Determine the (X, Y) coordinate at the center of the cell enclosing the given text.  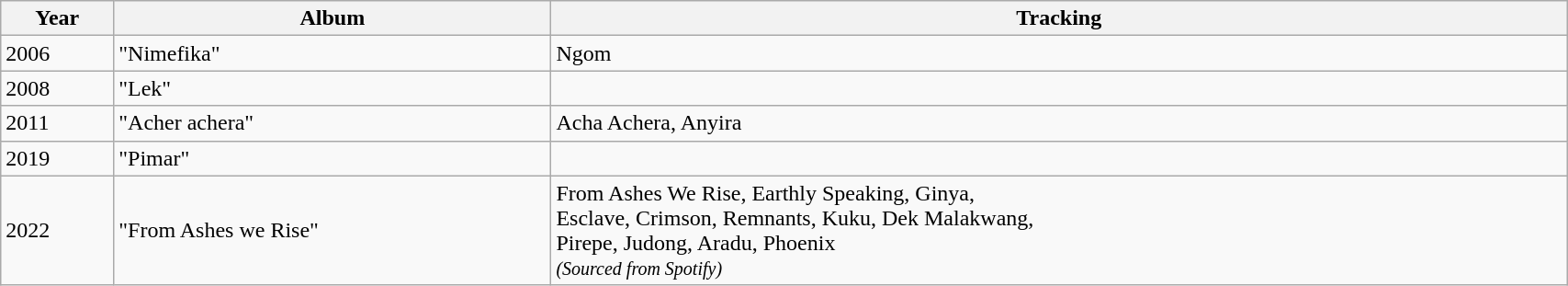
2006 (57, 53)
"Lek" (333, 88)
Tracking (1059, 18)
"Acher achera" (333, 123)
"From Ashes we Rise" (333, 230)
2011 (57, 123)
Year (57, 18)
Acha Achera, Anyira (1059, 123)
From Ashes We Rise, Earthly Speaking, Ginya, Esclave, Crimson, Remnants, Kuku, Dek Malakwang, Pirepe, Judong, Aradu, Phoenix (Sourced from Spotify) (1059, 230)
"Pimar" (333, 158)
Album (333, 18)
Ngom (1059, 53)
2019 (57, 158)
2008 (57, 88)
2022 (57, 230)
"Nimefika" (333, 53)
